From the cell containing the given text, extract its center point as [X, Y] coordinate. 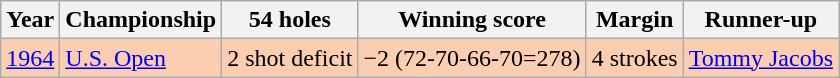
54 holes [290, 20]
1964 [30, 58]
2 shot deficit [290, 58]
Year [30, 20]
Tommy Jacobs [760, 58]
Runner-up [760, 20]
Championship [141, 20]
−2 (72-70-66-70=278) [472, 58]
4 strokes [634, 58]
U.S. Open [141, 58]
Margin [634, 20]
Winning score [472, 20]
